Search for the cell housing the specified text and yield its [X, Y] center coordinate. 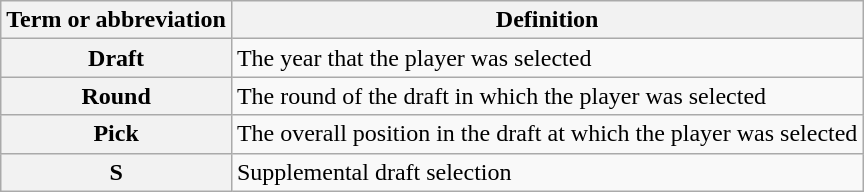
Term or abbreviation [116, 20]
The overall position in the draft at which the player was selected [547, 134]
The round of the draft in which the player was selected [547, 96]
S [116, 172]
Supplemental draft selection [547, 172]
Draft [116, 58]
Pick [116, 134]
The year that the player was selected [547, 58]
Round [116, 96]
Definition [547, 20]
